Scan for the cell matching the given text and deliver its [X, Y] coordinate at center. 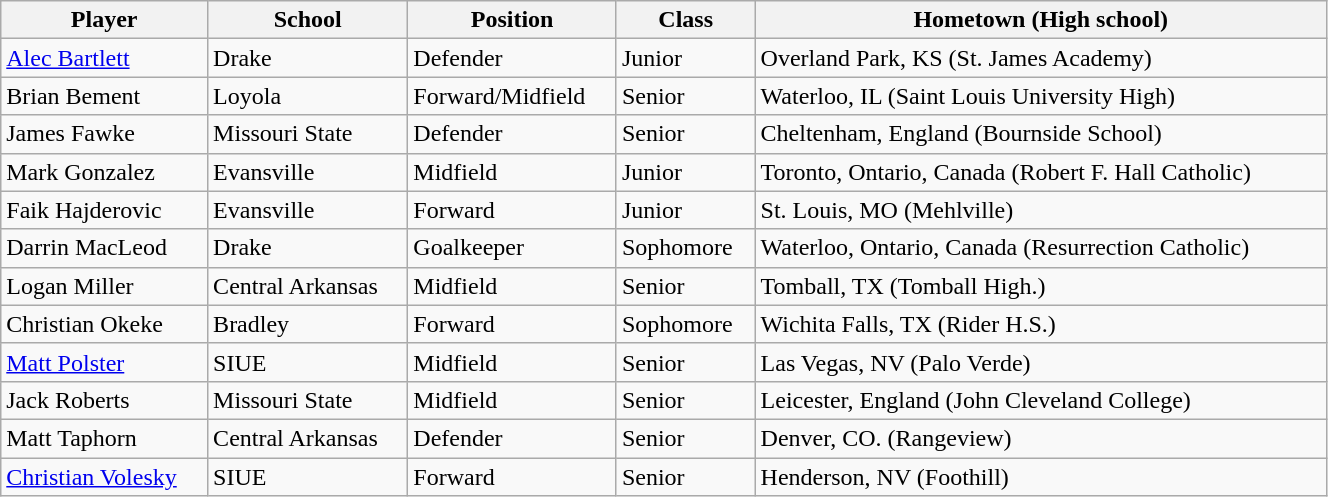
Player [104, 20]
Darrin MacLeod [104, 248]
Overland Park, KS (St. James Academy) [1040, 58]
Tomball, TX (Tomball High.) [1040, 286]
Cheltenham, England (Bournside School) [1040, 134]
Mark Gonzalez [104, 172]
James Fawke [104, 134]
Forward/Midfield [512, 96]
St. Louis, MO (Mehlville) [1040, 210]
Matt Taphorn [104, 438]
Leicester, England (John Cleveland College) [1040, 400]
Waterloo, Ontario, Canada (Resurrection Catholic) [1040, 248]
Christian Okeke [104, 324]
Bradley [308, 324]
Position [512, 20]
Brian Bement [104, 96]
Denver, CO. (Rangeview) [1040, 438]
Goalkeeper [512, 248]
Loyola [308, 96]
Wichita Falls, TX (Rider H.S.) [1040, 324]
Faik Hajderovic [104, 210]
Las Vegas, NV (Palo Verde) [1040, 362]
Alec Bartlett [104, 58]
Hometown (High school) [1040, 20]
Jack Roberts [104, 400]
Class [686, 20]
Matt Polster [104, 362]
Henderson, NV (Foothill) [1040, 477]
Waterloo, IL (Saint Louis University High) [1040, 96]
Toronto, Ontario, Canada (Robert F. Hall Catholic) [1040, 172]
School [308, 20]
Logan Miller [104, 286]
Christian Volesky [104, 477]
